For the text-containing cell, return its midpoint in (x, y) coordinate format. 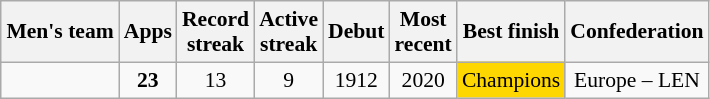
Champions (511, 80)
23 (148, 80)
13 (216, 80)
Europe – LEN (636, 80)
Activestreak (288, 32)
1912 (356, 80)
Mostrecent (424, 32)
Men's team (60, 32)
Confederation (636, 32)
9 (288, 80)
Best finish (511, 32)
Recordstreak (216, 32)
Debut (356, 32)
Apps (148, 32)
2020 (424, 80)
